Return (X, Y) of the center of cell containing provided text 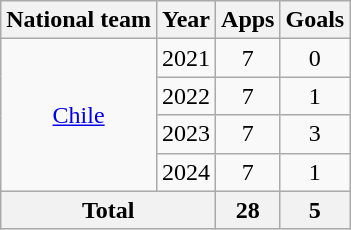
2021 (186, 58)
0 (315, 58)
Total (108, 210)
Goals (315, 20)
3 (315, 134)
2022 (186, 96)
2023 (186, 134)
2024 (186, 172)
National team (79, 20)
Apps (248, 20)
28 (248, 210)
5 (315, 210)
Year (186, 20)
Chile (79, 115)
